Identify which cell holds the provided text, then report its (x, y) central coordinate. 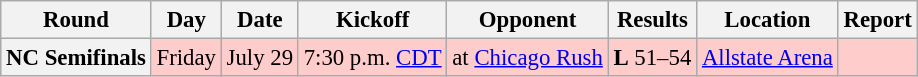
Report (878, 20)
Location (768, 20)
Friday (186, 58)
Opponent (528, 20)
Results (652, 20)
Allstate Arena (768, 58)
Round (76, 20)
at Chicago Rush (528, 58)
Date (260, 20)
July 29 (260, 58)
Day (186, 20)
NC Semifinals (76, 58)
Kickoff (372, 20)
7:30 p.m. CDT (372, 58)
L 51–54 (652, 58)
